Output the (x, y) coordinate of the center of the cell containing the given text.  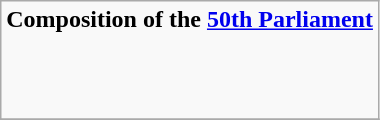
Composition of the 50th Parliament (190, 60)
